Identify which cell holds the provided text, then report its (x, y) central coordinate. 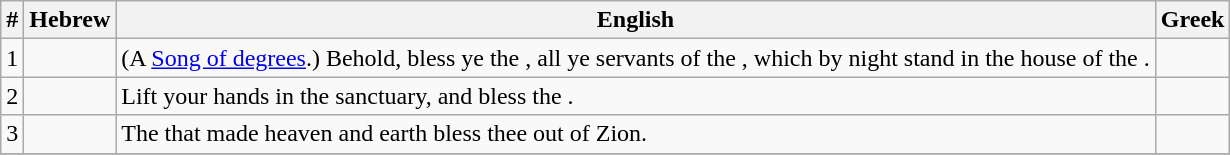
2 (12, 96)
Hebrew (70, 20)
Greek (1192, 20)
(A Song of degrees.) Behold, bless ye the , all ye servants of the , which by night stand in the house of the . (636, 58)
1 (12, 58)
The that made heaven and earth bless thee out of Zion. (636, 134)
English (636, 20)
# (12, 20)
3 (12, 134)
Lift your hands in the sanctuary, and bless the . (636, 96)
